For the text-containing cell, return its midpoint in (x, y) coordinate format. 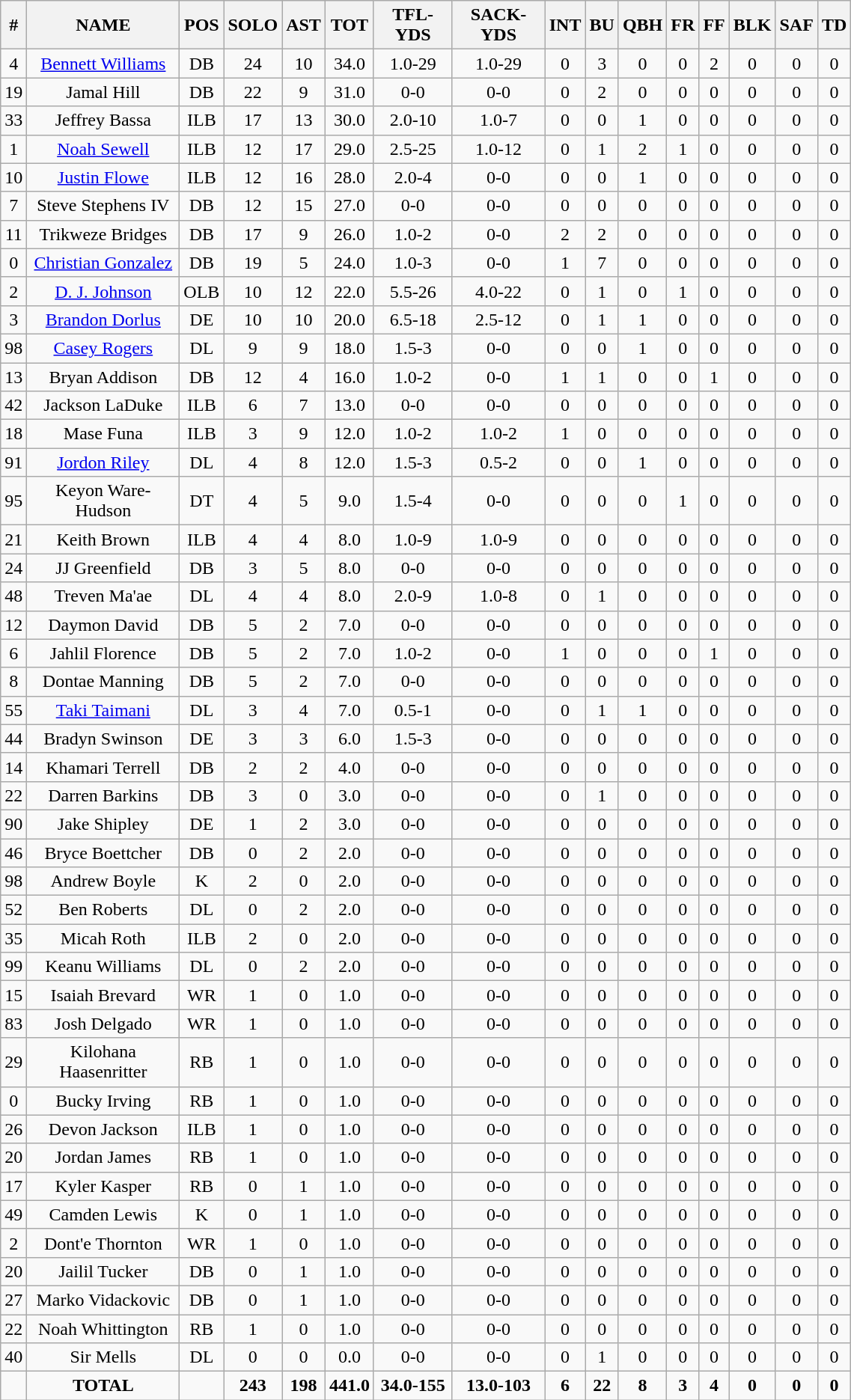
Bryce Boettcher (103, 852)
1.5-4 (412, 501)
POS (202, 25)
16.0 (349, 376)
91 (13, 462)
Keith Brown (103, 539)
52 (13, 910)
4.0 (349, 767)
2.0-9 (412, 596)
Khamari Terrell (103, 767)
42 (13, 406)
6.5-18 (412, 320)
Jamal Hill (103, 92)
22.0 (349, 291)
0.5-2 (498, 462)
# (13, 25)
Jake Shipley (103, 824)
D. J. Johnson (103, 291)
95 (13, 501)
35 (13, 938)
Jeffrey Bassa (103, 120)
Bucky Irving (103, 1101)
TFL-YDS (412, 25)
FR (683, 25)
33 (13, 120)
20.0 (349, 320)
31.0 (349, 92)
6.0 (349, 739)
Marko Vidackovic (103, 1300)
SACK-YDS (498, 25)
Dont'e Thornton (103, 1243)
Trikweze Bridges (103, 234)
11 (13, 234)
Kyler Kasper (103, 1186)
Josh Delgado (103, 1024)
198 (304, 1386)
13.0 (349, 406)
Devon Jackson (103, 1129)
SAF (796, 25)
13.0-103 (498, 1386)
Isaiah Brevard (103, 995)
Dontae Manning (103, 682)
34.0-155 (412, 1386)
Mase Funa (103, 434)
21 (13, 539)
FF (714, 25)
28.0 (349, 177)
Jordan James (103, 1158)
Bryan Addison (103, 376)
24.0 (349, 263)
1.0-12 (498, 149)
46 (13, 852)
Jordon Riley (103, 462)
1.0-8 (498, 596)
48 (13, 596)
Andrew Boyle (103, 881)
Treven Ma'ae (103, 596)
16 (304, 177)
TOT (349, 25)
Noah Sewell (103, 149)
Sir Mells (103, 1357)
243 (253, 1386)
2.5-12 (498, 320)
2.0-4 (412, 177)
Darren Barkins (103, 795)
2.5-25 (412, 149)
Jahlil Florence (103, 653)
55 (13, 710)
27.0 (349, 206)
26.0 (349, 234)
BU (602, 25)
Kilohana Haasenritter (103, 1063)
Taki Taimani (103, 710)
Brandon Dorlus (103, 320)
Daymon David (103, 625)
441.0 (349, 1386)
40 (13, 1357)
29.0 (349, 149)
4.0-22 (498, 291)
1.0-3 (412, 263)
TD (834, 25)
Ben Roberts (103, 910)
34.0 (349, 64)
Justin Flowe (103, 177)
49 (13, 1214)
Noah Whittington (103, 1328)
18.0 (349, 348)
NAME (103, 25)
0.0 (349, 1357)
1.0-7 (498, 120)
TOTAL (103, 1386)
Keanu Williams (103, 967)
9.0 (349, 501)
44 (13, 739)
90 (13, 824)
Christian Gonzalez (103, 263)
Jackson LaDuke (103, 406)
30.0 (349, 120)
Bennett Williams (103, 64)
18 (13, 434)
SOLO (253, 25)
JJ Greenfield (103, 568)
0.5-1 (412, 710)
INT (565, 25)
83 (13, 1024)
14 (13, 767)
Micah Roth (103, 938)
OLB (202, 291)
Steve Stephens IV (103, 206)
2.0-10 (412, 120)
Keyon Ware-Hudson (103, 501)
Jailil Tucker (103, 1271)
DT (202, 501)
26 (13, 1129)
AST (304, 25)
Camden Lewis (103, 1214)
Casey Rogers (103, 348)
27 (13, 1300)
Bradyn Swinson (103, 739)
QBH (642, 25)
5.5-26 (412, 291)
29 (13, 1063)
BLK (752, 25)
99 (13, 967)
